Search for the cell housing the specified text and yield its (X, Y) center coordinate. 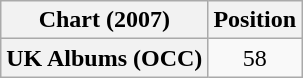
Position (255, 20)
Chart (2007) (104, 20)
UK Albums (OCC) (104, 58)
58 (255, 58)
